Locate the cell with the specified text and output its (X, Y) center coordinate. 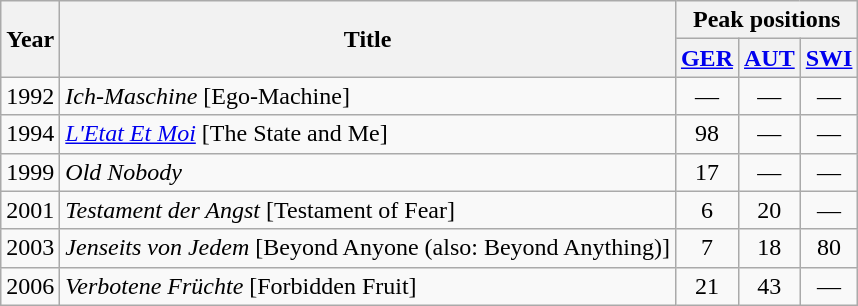
Old Nobody (368, 172)
2006 (30, 286)
Title (368, 39)
18 (769, 248)
80 (829, 248)
1999 (30, 172)
6 (706, 210)
Verbotene Früchte [Forbidden Fruit] (368, 286)
Year (30, 39)
17 (706, 172)
21 (706, 286)
2003 (30, 248)
20 (769, 210)
98 (706, 134)
GER (706, 58)
7 (706, 248)
Peak positions (766, 20)
2001 (30, 210)
1992 (30, 96)
Ich-Maschine [Ego-Machine] (368, 96)
43 (769, 286)
Jenseits von Jedem [Beyond Anyone (also: Beyond Anything)] (368, 248)
L'Etat Et Moi [The State and Me] (368, 134)
SWI (829, 58)
Testament der Angst [Testament of Fear] (368, 210)
AUT (769, 58)
1994 (30, 134)
